Capture the cell that displays the provided text and extract its [X, Y] central coordinate. 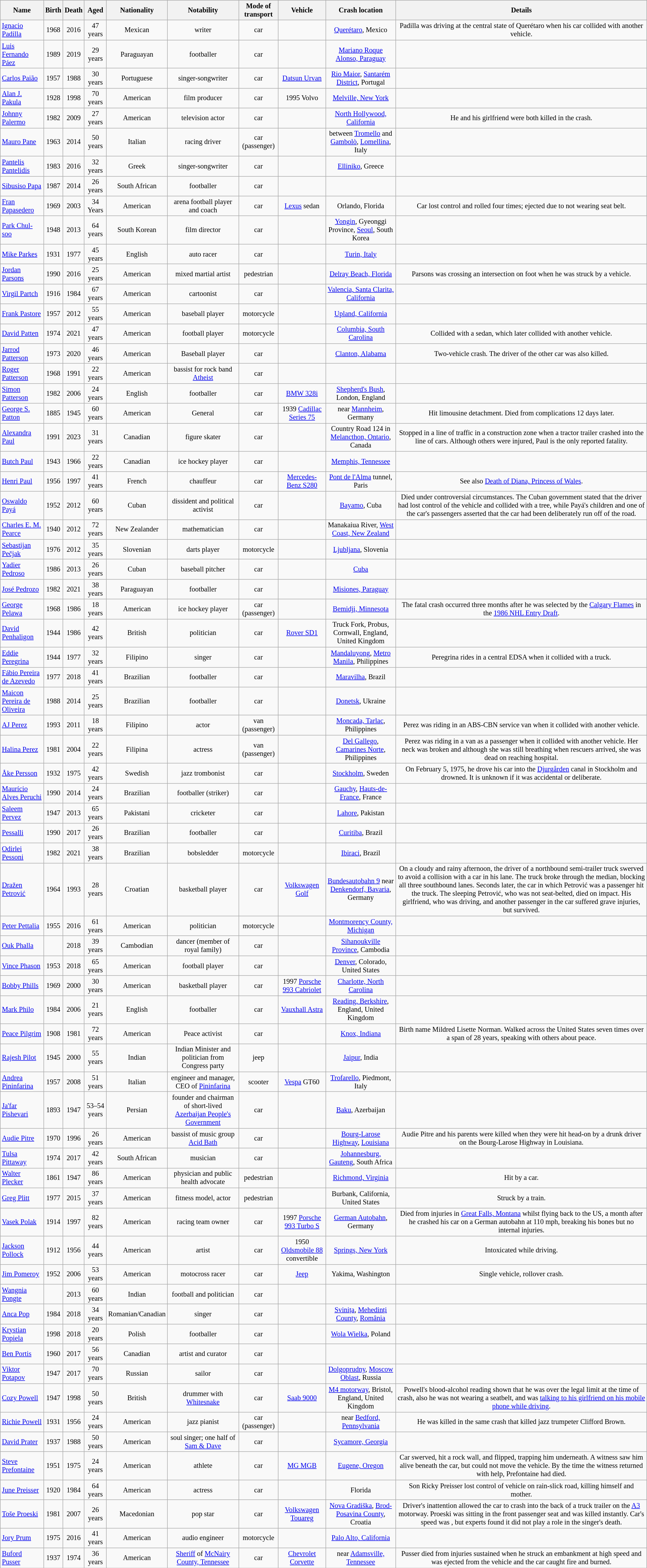
Parsons was crossing an intersection on foot when he was struck by a vehicle. [521, 274]
George S. Patton [22, 413]
27 years [95, 118]
Perez was riding in an ABS-CBN service van when it collided with another vehicle. [521, 725]
86 years [95, 1178]
Cambodian [137, 946]
Dolgoprudny, Moscow Oblast, Russia [361, 1374]
Jackson Pollock [22, 1250]
Peregrina rides in a central EDSA when it collided with a truck. [521, 657]
1987 [53, 186]
1940 [53, 529]
Rio Maior, Santarém District, Portugal [361, 78]
audio engineer [203, 1538]
Vasek Polak [22, 1222]
Maicon Pereira de Oliveira [22, 701]
31 years [95, 437]
Bayamo, Cuba [361, 505]
Mandaluyong, Metro Manila, Philippines [361, 657]
Death [73, 10]
Audie Pitre and his parents were killed when they were hit head-on by a drunk driver on the Bourg-Larose Highway in Louisiana. [521, 1138]
June Preisser [22, 1490]
Montmorency County, Michigan [361, 926]
Melville, New York [361, 98]
Toše Proeski [22, 1514]
See also Death of Diana, Princess of Wales. [521, 481]
Name [22, 10]
jazz pianist [203, 1422]
Hit by a car. [521, 1178]
Odirlei Pessoni [22, 853]
racing team owner [203, 1222]
Birth [53, 10]
Ben Portis [22, 1354]
1997 Porsche 993 Turbo S [302, 1222]
2007 [73, 1514]
Wola Wielka, Poland [361, 1334]
Vespa GT60 [302, 1082]
Walter Plecker [22, 1178]
1996 [73, 1138]
2011 [73, 725]
racing driver [203, 142]
Steve Prefontaine [22, 1466]
Audie Pitre [22, 1138]
scooter [259, 1082]
1939 Cadillac Series 75 [302, 413]
1955 [53, 926]
Polish [137, 1334]
1963 [53, 142]
founder and chairman of short-lived Azerbaijan People's Government [203, 1110]
Details [521, 10]
1953 [53, 966]
mixed martial artist [203, 274]
mathematician [203, 529]
Notability [203, 10]
Fran Papasedero [22, 206]
Eugene, Oregon [361, 1466]
Richmond, Virginia [361, 1178]
film director [203, 230]
pop star [203, 1514]
1970 [53, 1138]
Mode of transport [259, 10]
dancer (member of royal family) [203, 946]
AJ Perez [22, 725]
Bemidji, Minnesota [361, 609]
Pantelis Pantelidis [22, 166]
He was killed in the same crash that killed jazz trumpeter Clifford Brown. [521, 1422]
bobsledder [203, 853]
Greg Plitt [22, 1198]
Persian [137, 1110]
Swedish [137, 773]
Springs, New York [361, 1250]
Virgil Partch [22, 294]
Johannesburg, Gauteng, South Africa [361, 1158]
Park Chul-soo [22, 230]
1983 [53, 166]
Mexican [137, 30]
2003 [73, 206]
2019 [73, 54]
Jory Prum [22, 1538]
Manakaiua River, West Coast, New Zealand [361, 529]
Anca Pop [22, 1314]
He and his girlfriend were both killed in the crash. [521, 118]
Mike Parkes [22, 254]
Vehicle [302, 10]
Reading, Berkshire, England, United Kingdom [361, 1010]
Stockholm, Sweden [361, 773]
Sycamore, Georgia [361, 1442]
football and politician [203, 1294]
Carlos Paião [22, 78]
South Korean [137, 230]
1908 [53, 1034]
Volkswagen Golf [302, 889]
46 years [95, 354]
Yadier Pedroso [22, 569]
29 years [95, 54]
Misiones, Paraguay [361, 589]
Curitiba, Brazil [361, 833]
Mauro Pane [22, 142]
Florida [361, 1490]
near Mannheim, Germany [361, 413]
near Adamsville, Tennessee [361, 1558]
Lahore, Pakistan [361, 813]
artist and curator [203, 1354]
artist [203, 1250]
darts player [203, 549]
Viktor Potapov [22, 1374]
German Autobahn, Germany [361, 1222]
Andrea Pininfarina [22, 1082]
2023 [73, 437]
Donetsk, Ukraine [361, 701]
Rover SD1 [302, 633]
2008 [73, 1082]
Saleem Pervez [22, 813]
arena football player and coach [203, 206]
Mercedes-Benz S280 [302, 481]
motocross racer [203, 1274]
34 Years [95, 206]
Roger Patterson [22, 373]
Butch Paul [22, 461]
Ignacio Padilla [22, 30]
film producer [203, 98]
Jordan Parsons [22, 274]
Jeep [302, 1274]
36 years [95, 1558]
Cozy Powell [22, 1398]
writer [203, 30]
sailor [203, 1374]
On February 5, 1975, he drove his car into the Djurgården canal in Stockholm and drowned. It is unknown if it was accidental or deliberate. [521, 773]
Pessalli [22, 833]
Baku, Azerbaijan [361, 1110]
45 years [95, 254]
1943 [53, 461]
Eddie Peregrina [22, 657]
Burbank, California, United States [361, 1198]
Sebastijan Pečjak [22, 549]
drummer with Whitesnake [203, 1398]
Peace activist [203, 1034]
Romanian/Canadian [137, 1314]
Greek [137, 166]
Struck by a train. [521, 1198]
Nationality [137, 10]
Jim Pomeroy [22, 1274]
Indian Minister and politician from Congress party [203, 1058]
French [137, 481]
General [203, 413]
44 years [95, 1250]
61 years [95, 926]
67 years [95, 294]
Saab 9000 [302, 1398]
Tulsa Pittaway [22, 1158]
Valencia, Santa Clarita, California [361, 294]
Svinița, Mehedinți County, România [361, 1314]
Ouk Phalla [22, 946]
Yakima, Washington [361, 1274]
Nova Gradiška, Brod-Posavina County, Croatia [361, 1514]
1951 [53, 1466]
1960 [53, 1354]
Sibusiso Papa [22, 186]
Henri Paul [22, 481]
Baseball player [203, 354]
Mariano Roque Alonso, Paraguay [361, 54]
dissident and political activist [203, 505]
Rajesh Pilot [22, 1058]
28 years [95, 889]
musician [203, 1158]
1964 [53, 889]
Pont de l'Alma tunnel, Paris [361, 481]
figure skater [203, 437]
Russian [137, 1374]
1997 Porsche 993 Cabriolet [302, 985]
37 years [95, 1198]
Car lost control and rolled four times; ejected due to not wearing seat belt. [521, 206]
Frank Pastore [22, 314]
56 years [95, 1354]
bassist for rock band Atheist [203, 373]
Maurício Alves Peruchi [22, 793]
Richie Powell [22, 1422]
Aged [95, 10]
José Pedrozo [22, 589]
Bundesautobahn 9 near Denkendorf, Bavaria, Germany [361, 889]
1932 [53, 773]
Slovenian [137, 549]
Gauchy, Hauts-de-France, France [361, 793]
New Zealander [137, 529]
David Penhaligon [22, 633]
Upland, California [361, 314]
Hit limousine detachment. Died from complications 12 days later. [521, 413]
Orlando, Florida [361, 206]
chauffeur [203, 481]
Single vehicle, rollover crash. [521, 1274]
Chevrolet Corvette [302, 1558]
engineer and manager, CEO of Pininfarina [203, 1082]
1920 [53, 1490]
Moncada, Tarlac, Philippines [361, 725]
Two-vehicle crash. The driver of the other car was also killed. [521, 354]
Turin, Italy [361, 254]
Birth name Mildred Lisette Norman. Walked across the United States seven times over a span of 28 years, speaking with others about peace. [521, 1034]
Pakistani [137, 813]
82 years [95, 1222]
Vince Phason [22, 966]
Querétaro, Mexico [361, 30]
Shepherd's Bush, London, England [361, 393]
Simon Patterson [22, 393]
2015 [73, 1198]
Truck Fork, Probus, Cornwall, England, United Kingdom [361, 633]
between Tromello and Gambolò, Lomellina, Italy [361, 142]
2004 [73, 749]
near Bedford, Pennsylvania [361, 1422]
David Patten [22, 334]
actor [203, 725]
1966 [73, 461]
1861 [53, 1178]
Dražen Petrović [22, 889]
Mark Philo [22, 1010]
Yongin, Gyeonggi Province, Seoul, South Korea [361, 230]
1950 Oldsmobile 88 convertible [302, 1250]
Johnny Palermo [22, 118]
Memphis, Tennessee [361, 461]
North Hollywood, California [361, 118]
Macedonian [137, 1514]
fitness model, actor [203, 1198]
51 years [95, 1082]
Bourg-Larose Highway, Louisiana [361, 1138]
53 years [95, 1274]
Pusser died from injuries sustained when he struck an embankment at high speed and was ejected from the vehicle and the car caught fire and burned. [521, 1558]
Maravilha, Brazil [361, 677]
20 years [95, 1334]
baseball player [203, 314]
physician and public health advocate [203, 1178]
auto racer [203, 254]
Delray Beach, Florida [361, 274]
television actor [203, 118]
Crash location [361, 10]
Ibiraci, Brazil [361, 853]
1948 [53, 230]
2020 [73, 354]
Portuguese [137, 78]
21 years [95, 1010]
Åke Persson [22, 773]
Cuba [361, 569]
Columbia, South Carolina [361, 334]
Oswaldo Payá [22, 505]
David Prater [22, 1442]
MG MGB [302, 1466]
Peter Pettalia [22, 926]
Denver, Colorado, United States [361, 966]
1916 [53, 294]
1976 [53, 549]
Fábio Pereira de Azevedo [22, 677]
1893 [53, 1110]
Country Road 124 in Melancthon, Ontario, Canada [361, 437]
baseball pitcher [203, 569]
Alexandra Paul [22, 437]
The fatal crash occurred three months after he was selected by the Calgary Flames in the 1986 NHL Entry Draft. [521, 609]
soul singer; one half of Sam & Dave [203, 1442]
athlete [203, 1466]
Alan J. Pakula [22, 98]
Jaipur, India [361, 1058]
1914 [53, 1222]
1912 [53, 1250]
Son Ricky Preisser lost control of vehicle on rain-slick road, killing himself and mother. [521, 1490]
Ja'far Pishevari [22, 1110]
BMW 328i [302, 393]
jazz trombonist [203, 773]
Buford Pusser [22, 1558]
39 years [95, 946]
Croatian [137, 889]
jeep [259, 1058]
53–54 years [95, 1110]
Elliniko, Greece [361, 166]
1989 [53, 54]
cartoonist [203, 294]
35 years [95, 549]
Luis Fernando Páez [22, 54]
Datsun Urvan [302, 78]
Lexus sedan [302, 206]
Clanton, Alabama [361, 354]
Padilla was driving at the central state of Querétaro when his car collided with another vehicle. [521, 30]
Halina Perez [22, 749]
1973 [53, 354]
Collided with a sedan, which later collided with another vehicle. [521, 334]
2009 [73, 118]
Krystian Popiela [22, 1334]
bassist of music group Acid Bath [203, 1138]
Wangnia Pongte [22, 1294]
Jarrod Patterson [22, 354]
footballer (striker) [203, 793]
Trofarello, Piedmont, Italy [361, 1082]
Intoxicated while driving. [521, 1250]
Sihanoukville Province, Cambodia [361, 946]
Palo Alto, California [361, 1538]
Peace Pilgrim [22, 1034]
Vauxhall Astra [302, 1010]
34 years [95, 1314]
Volkswagen Touareg [302, 1514]
Ljubljana, Slovenia [361, 549]
George Pelawa [22, 609]
cricketer [203, 813]
Charles E. M. Pearce [22, 529]
1885 [53, 413]
Charlotte, North Carolina [361, 985]
Del Gallego, Camarines Norte, Philippines [361, 749]
Filipina [137, 749]
1928 [53, 98]
M4 motorway, Bristol, England, United Kingdom [361, 1398]
1995 Volvo [302, 98]
Sheriff of McNairy County, Tennessee [203, 1558]
Bobby Phills [22, 985]
Knox, Indiana [361, 1034]
